For the text-containing cell, return its midpoint in [X, Y] coordinate format. 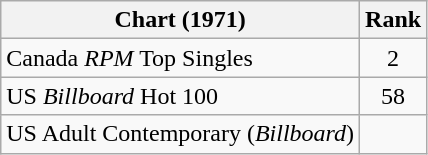
Canada RPM Top Singles [180, 58]
Chart (1971) [180, 20]
2 [394, 58]
US Adult Contemporary (Billboard) [180, 134]
Rank [394, 20]
58 [394, 96]
US Billboard Hot 100 [180, 96]
